Return the (X, Y) coordinate for the center point of the cell that contains the specified text.  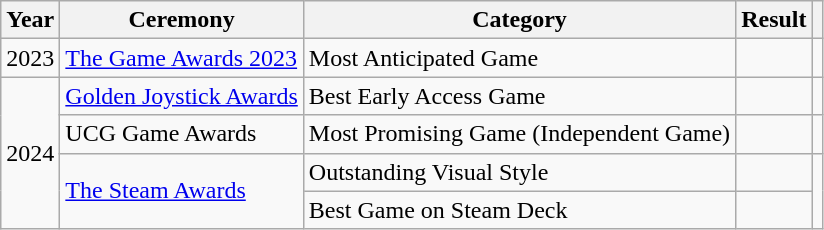
The Game Awards 2023 (182, 58)
Best Early Access Game (519, 96)
2024 (30, 153)
Outstanding Visual Style (519, 172)
Category (519, 20)
Golden Joystick Awards (182, 96)
Most Promising Game (Independent Game) (519, 134)
The Steam Awards (182, 191)
UCG Game Awards (182, 134)
Best Game on Steam Deck (519, 210)
Most Anticipated Game (519, 58)
Ceremony (182, 20)
2023 (30, 58)
Result (774, 20)
Year (30, 20)
